Return [X, Y] of the center of cell containing provided text 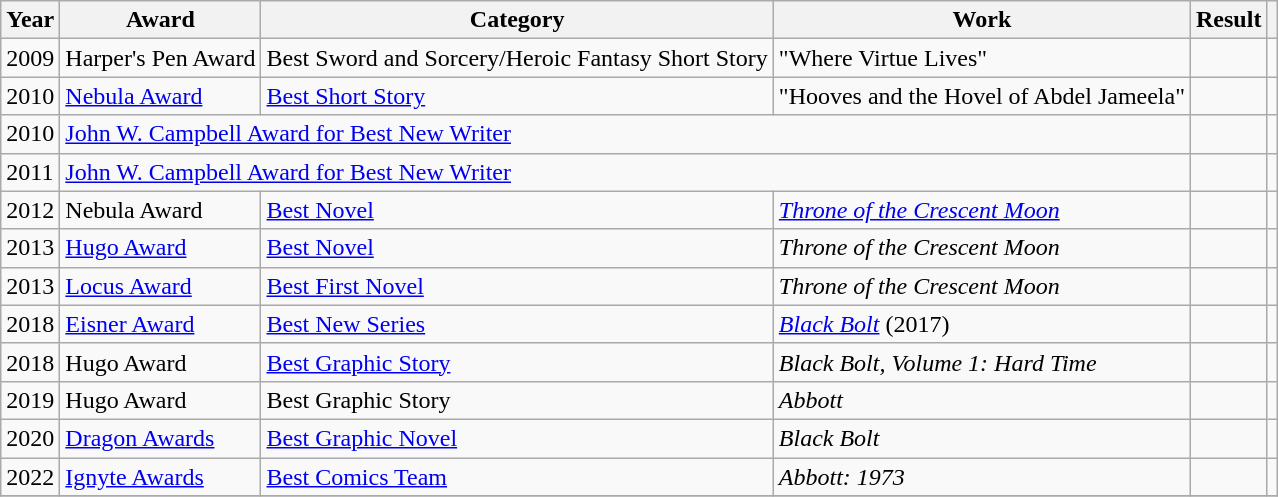
Black Bolt (2017) [982, 324]
Best Comics Team [517, 477]
Abbott [982, 400]
Result [1229, 20]
2022 [30, 477]
Year [30, 20]
2011 [30, 172]
Category [517, 20]
Best Sword and Sorcery/Heroic Fantasy Short Story [517, 58]
2020 [30, 438]
2012 [30, 210]
Dragon Awards [160, 438]
Work [982, 20]
Black Bolt, Volume 1: Hard Time [982, 362]
Award [160, 20]
2019 [30, 400]
Abbott: 1973 [982, 477]
Ignyte Awards [160, 477]
Best First Novel [517, 286]
Best Graphic Novel [517, 438]
Best New Series [517, 324]
2009 [30, 58]
Locus Award [160, 286]
"Hooves and the Hovel of Abdel Jameela" [982, 96]
Harper's Pen Award [160, 58]
Best Short Story [517, 96]
Eisner Award [160, 324]
"Where Virtue Lives" [982, 58]
Black Bolt [982, 438]
